Locate the cell with the specified text and output its (X, Y) center coordinate. 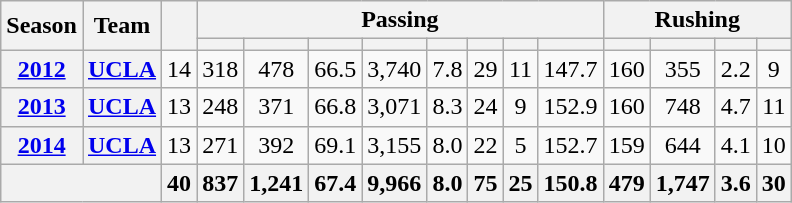
152.9 (570, 107)
1,241 (276, 183)
2.2 (736, 69)
4.7 (736, 107)
150.8 (570, 183)
159 (626, 145)
14 (180, 69)
355 (682, 69)
75 (486, 183)
748 (682, 107)
9,966 (394, 183)
478 (276, 69)
Passing (400, 20)
2013 (42, 107)
10 (774, 145)
66.8 (336, 107)
7.8 (448, 69)
8.3 (448, 107)
4.1 (736, 145)
147.7 (570, 69)
644 (682, 145)
392 (276, 145)
66.5 (336, 69)
3,740 (394, 69)
1,747 (682, 183)
3,071 (394, 107)
152.7 (570, 145)
479 (626, 183)
271 (220, 145)
Season (42, 26)
40 (180, 183)
3,155 (394, 145)
29 (486, 69)
2012 (42, 69)
248 (220, 107)
Team (122, 26)
Rushing (697, 20)
67.4 (336, 183)
3.6 (736, 183)
2014 (42, 145)
24 (486, 107)
371 (276, 107)
25 (520, 183)
318 (220, 69)
30 (774, 183)
837 (220, 183)
22 (486, 145)
5 (520, 145)
69.1 (336, 145)
